Identify which cell holds the provided text, then report its (X, Y) central coordinate. 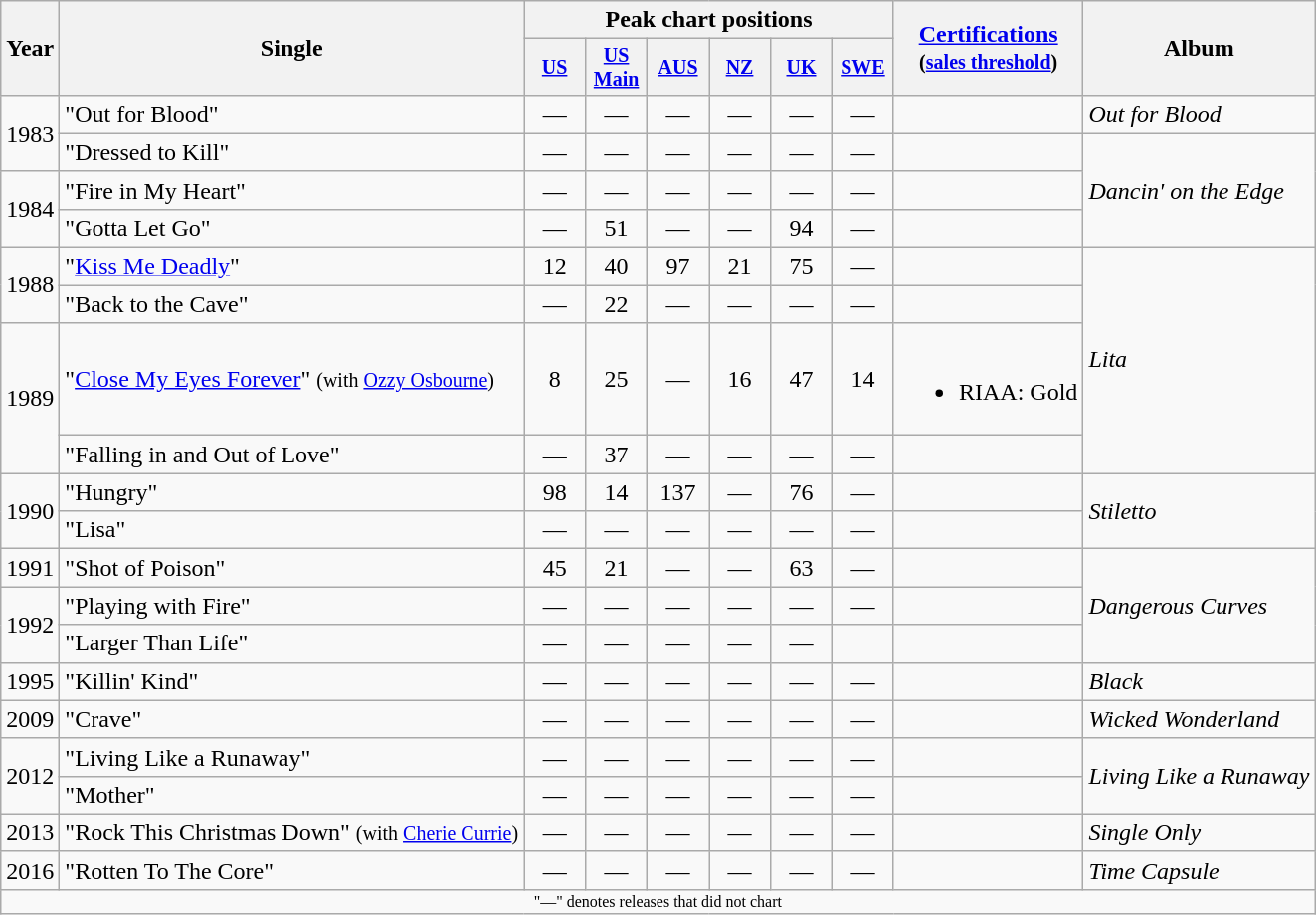
"Killin' Kind" (292, 681)
SWE (862, 68)
"Dressed to Kill" (292, 152)
8 (555, 380)
37 (617, 455)
1991 (30, 568)
76 (802, 492)
1988 (30, 285)
"Fire in My Heart" (292, 190)
1984 (30, 209)
Certifications(sales threshold) (988, 49)
"Kiss Me Deadly" (292, 267)
1990 (30, 511)
"Falling in and Out of Love" (292, 455)
Single Only (1200, 832)
Peak chart positions (709, 20)
NZ (740, 68)
"Living Like a Runaway" (292, 757)
Black (1200, 681)
Living Like a Runaway (1200, 776)
RIAA: Gold (988, 380)
"Shot of Poison" (292, 568)
1983 (30, 133)
51 (617, 228)
Lita (1200, 360)
25 (617, 380)
1995 (30, 681)
"Lisa" (292, 530)
2016 (30, 870)
UK (802, 68)
"Rotten To The Core" (292, 870)
"Hungry" (292, 492)
Dancin' on the Edge (1200, 190)
"Larger Than Life" (292, 643)
45 (555, 568)
16 (740, 380)
US (555, 68)
2013 (30, 832)
"Back to the Cave" (292, 304)
"Gotta Let Go" (292, 228)
Wicked Wonderland (1200, 719)
Single (292, 49)
75 (802, 267)
97 (678, 267)
40 (617, 267)
US Main (617, 68)
Time Capsule (1200, 870)
1992 (30, 625)
"Close My Eyes Forever" (with Ozzy Osbourne) (292, 380)
63 (802, 568)
2009 (30, 719)
Year (30, 49)
94 (802, 228)
"—" denotes releases that did not chart (658, 901)
12 (555, 267)
Stiletto (1200, 511)
47 (802, 380)
2012 (30, 776)
98 (555, 492)
"Rock This Christmas Down" (with Cherie Currie) (292, 832)
Dangerous Curves (1200, 606)
"Out for Blood" (292, 114)
137 (678, 492)
AUS (678, 68)
1989 (30, 398)
Out for Blood (1200, 114)
"Playing with Fire" (292, 606)
Album (1200, 49)
"Mother" (292, 795)
"Crave" (292, 719)
22 (617, 304)
